Pinpoint the cell where the given text exists, returning its [X, Y] midpoint coordinate. 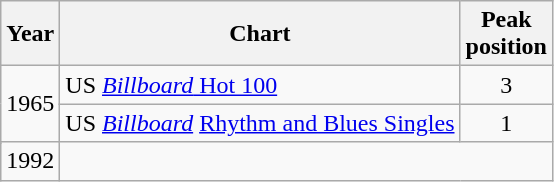
US Billboard Rhythm and Blues Singles [260, 123]
1 [506, 123]
Peakposition [506, 34]
Chart [260, 34]
Year [30, 34]
US Billboard Hot 100 [260, 85]
3 [506, 85]
1965 [30, 104]
1992 [30, 161]
